Detect which cell encompasses the target text, then output its [X, Y] center coordinate. 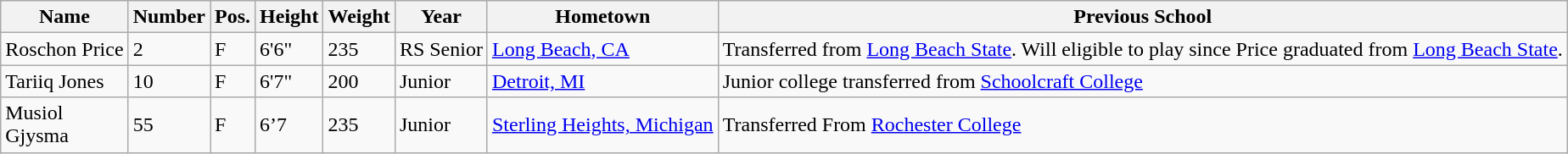
Transferred from Long Beach State. Will eligible to play since Price graduated from Long Beach State. [1142, 49]
6'6" [289, 49]
Number [169, 17]
MusiolGjysma [64, 125]
Junior college transferred from Schoolcraft College [1142, 81]
Previous School [1142, 17]
Pos. [232, 17]
Year [441, 17]
Hometown [602, 17]
RS Senior [441, 49]
10 [169, 81]
Transferred From Rochester College [1142, 125]
Sterling Heights, Michigan [602, 125]
Roschon Price [64, 49]
6'7" [289, 81]
Weight [359, 17]
Detroit, MI [602, 81]
Tariiq Jones [64, 81]
Long Beach, CA [602, 49]
55 [169, 125]
2 [169, 49]
Name [64, 17]
200 [359, 81]
Height [289, 17]
6’7 [289, 125]
